Return (X, Y) of the center of cell containing provided text 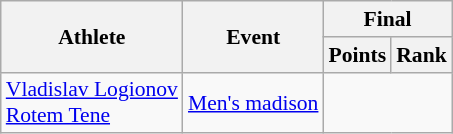
Men's madison (254, 102)
Points (357, 55)
Final (387, 19)
Vladislav LogionovRotem Tene (92, 102)
Event (254, 36)
Athlete (92, 36)
Rank (422, 55)
